Find where the given text appears and provide that cell's center as (X, Y) coordinate. 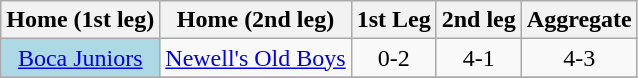
4-1 (478, 58)
0-2 (394, 58)
Home (2nd leg) (256, 20)
Aggregate (579, 20)
Newell's Old Boys (256, 58)
4-3 (579, 58)
1st Leg (394, 20)
Home (1st leg) (80, 20)
Boca Juniors (80, 58)
2nd leg (478, 20)
